Scan for the cell matching the given text and deliver its [x, y] coordinate at center. 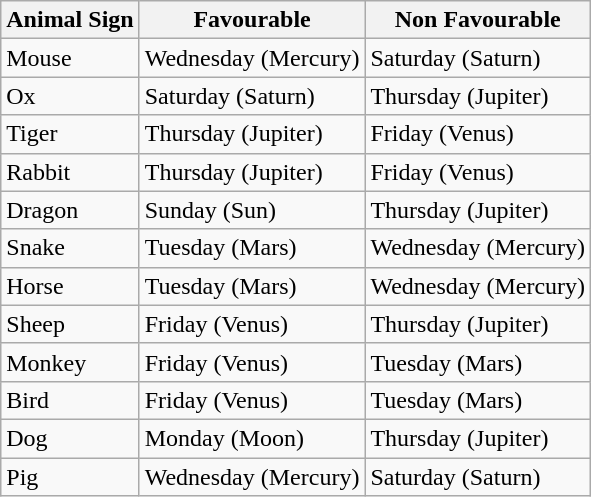
Sunday (Sun) [252, 210]
Ox [70, 96]
Animal Sign [70, 20]
Monday (Moon) [252, 438]
Favourable [252, 20]
Bird [70, 400]
Tiger [70, 134]
Sheep [70, 324]
Dragon [70, 210]
Non Favourable [478, 20]
Horse [70, 286]
Mouse [70, 58]
Monkey [70, 362]
Rabbit [70, 172]
Dog [70, 438]
Snake [70, 248]
Pig [70, 477]
